For the text-containing cell, return its midpoint in [x, y] coordinate format. 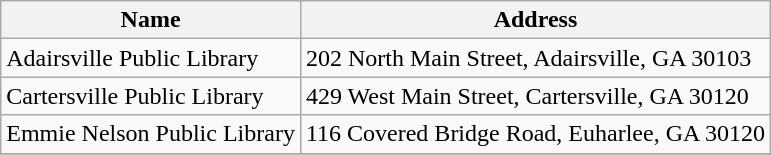
116 Covered Bridge Road, Euharlee, GA 30120 [535, 134]
202 North Main Street, Adairsville, GA 30103 [535, 58]
Address [535, 20]
Cartersville Public Library [151, 96]
Adairsville Public Library [151, 58]
429 West Main Street, Cartersville, GA 30120 [535, 96]
Name [151, 20]
Emmie Nelson Public Library [151, 134]
